Determine the (X, Y) coordinate at the center of the cell enclosing the given text.  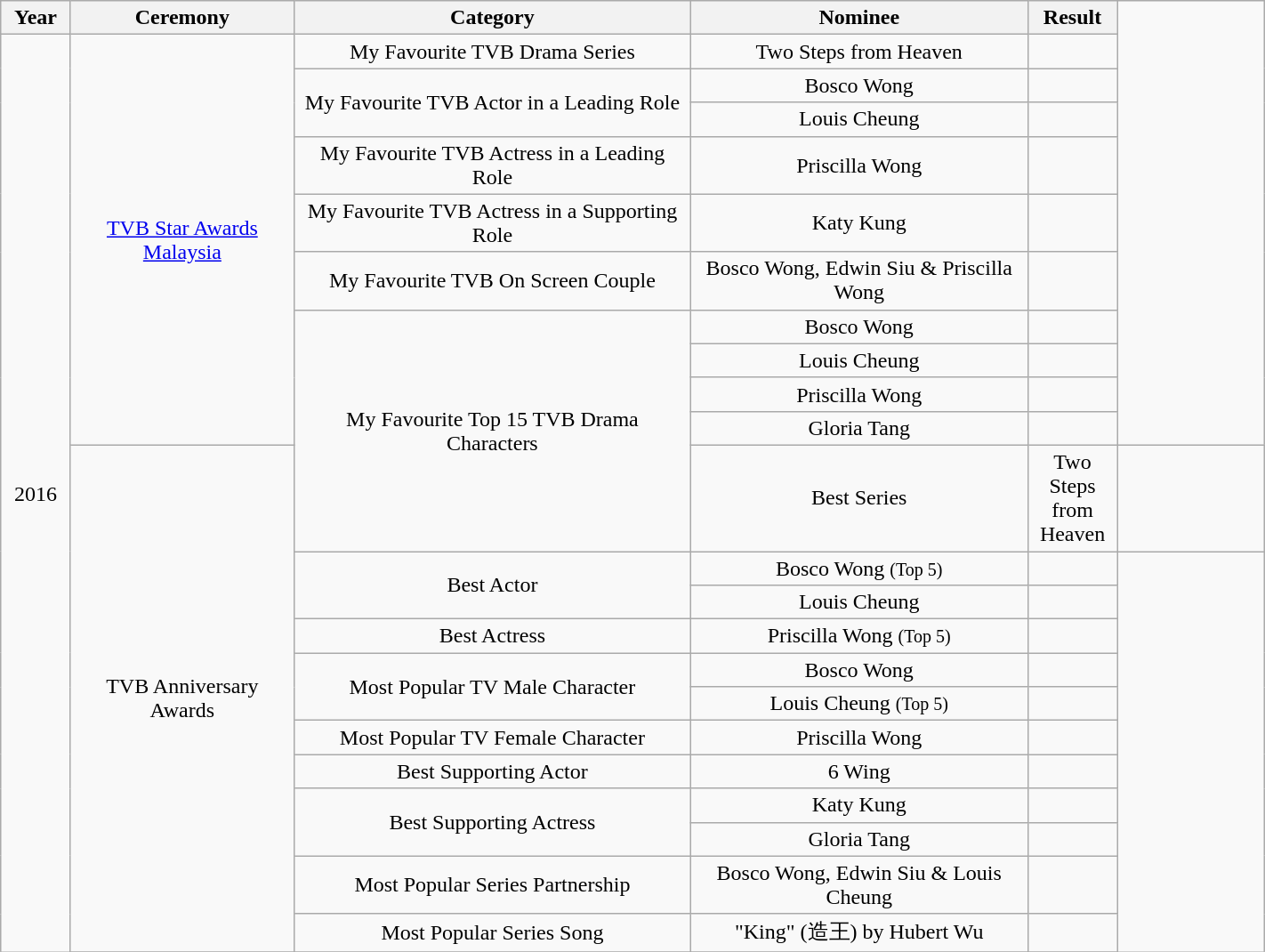
My Favourite TVB On Screen Couple (492, 281)
Result (1073, 18)
2016 (36, 493)
Year (36, 18)
Best Actress (492, 636)
Ceremony (181, 18)
Best Supporting Actor (492, 771)
6 Wing (859, 771)
Most Popular TV Female Character (492, 738)
Louis Cheung (Top 5) (859, 704)
My Favourite TVB Actress in a Leading Role (492, 165)
Most Popular Series Song (492, 932)
Priscilla Wong (Top 5) (859, 636)
Best Supporting Actress (492, 822)
Best Series (859, 498)
Bosco Wong (Top 5) (859, 569)
My Favourite TVB Drama Series (492, 52)
My Favourite TVB Actress in a Supporting Role (492, 222)
TVB Star Awards Malaysia (181, 240)
Bosco Wong, Edwin Siu & Priscilla Wong (859, 281)
Bosco Wong, Edwin Siu & Louis Cheung (859, 884)
"King" (造王) by Hubert Wu (859, 932)
Most Popular TV Male Character (492, 687)
Most Popular Series Partnership (492, 884)
My Favourite TVB Actor in a Leading Role (492, 102)
Best Actor (492, 585)
TVB Anniversary Awards (181, 698)
My Favourite Top 15 TVB Drama Characters (492, 431)
Category (492, 18)
Nominee (859, 18)
